Search for the cell housing the specified text and yield its (x, y) center coordinate. 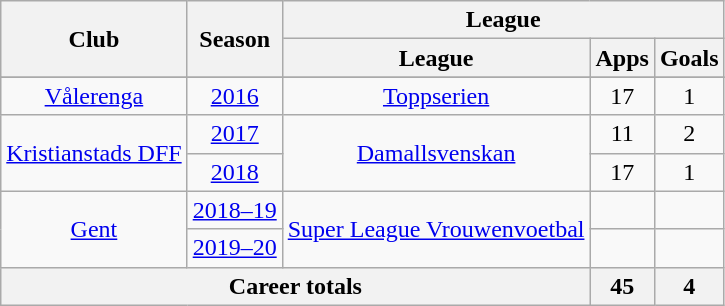
Kristianstads DFF (94, 153)
Apps (622, 58)
2018 (234, 172)
2017 (234, 134)
11 (622, 134)
Season (234, 39)
2016 (234, 96)
Club (94, 39)
2018–19 (234, 210)
Toppserien (436, 96)
Goals (689, 58)
4 (689, 286)
Super League Vrouwenvoetbal (436, 229)
Gent (94, 229)
Career totals (296, 286)
2019–20 (234, 248)
45 (622, 286)
2 (689, 134)
Damallsvenskan (436, 153)
Vålerenga (94, 96)
